Search for the cell housing the specified text and yield its (X, Y) center coordinate. 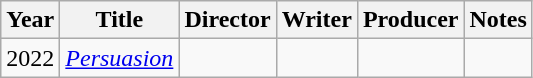
2022 (30, 58)
Producer (410, 20)
Notes (498, 20)
Title (120, 20)
Director (228, 20)
Writer (316, 20)
Persuasion (120, 58)
Year (30, 20)
